For the text-containing cell, return its midpoint in [X, Y] coordinate format. 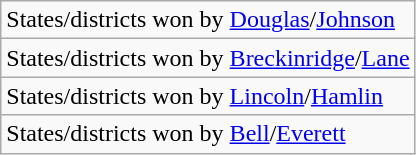
States/districts won by Douglas/Johnson [208, 20]
States/districts won by Breckinridge/Lane [208, 58]
States/districts won by Bell/Everett [208, 134]
States/districts won by Lincoln/Hamlin [208, 96]
